Scan for the cell matching the given text and deliver its (X, Y) coordinate at center. 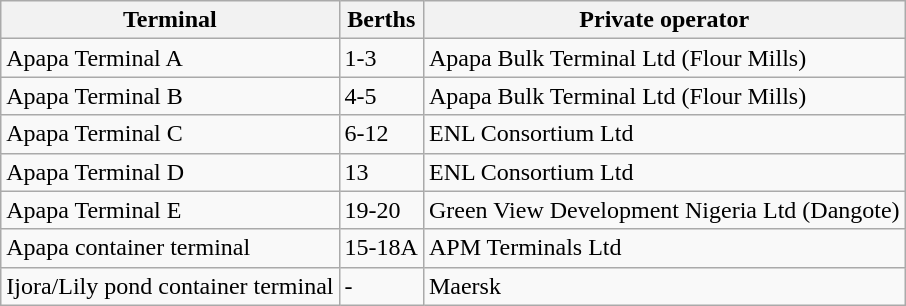
Apapa Terminal E (170, 210)
Apapa Terminal B (170, 96)
Apapa container terminal (170, 248)
Private operator (664, 20)
Apapa Terminal A (170, 58)
13 (381, 172)
Terminal (170, 20)
Maersk (664, 286)
Berths (381, 20)
Apapa Terminal C (170, 134)
1-3 (381, 58)
Ijora/Lily pond container terminal (170, 286)
Green View Development Nigeria Ltd (Dangote) (664, 210)
- (381, 286)
APM Terminals Ltd (664, 248)
19-20 (381, 210)
4-5 (381, 96)
Apapa Terminal D (170, 172)
6-12 (381, 134)
15-18A (381, 248)
